Search for the cell housing the specified text and yield its (x, y) center coordinate. 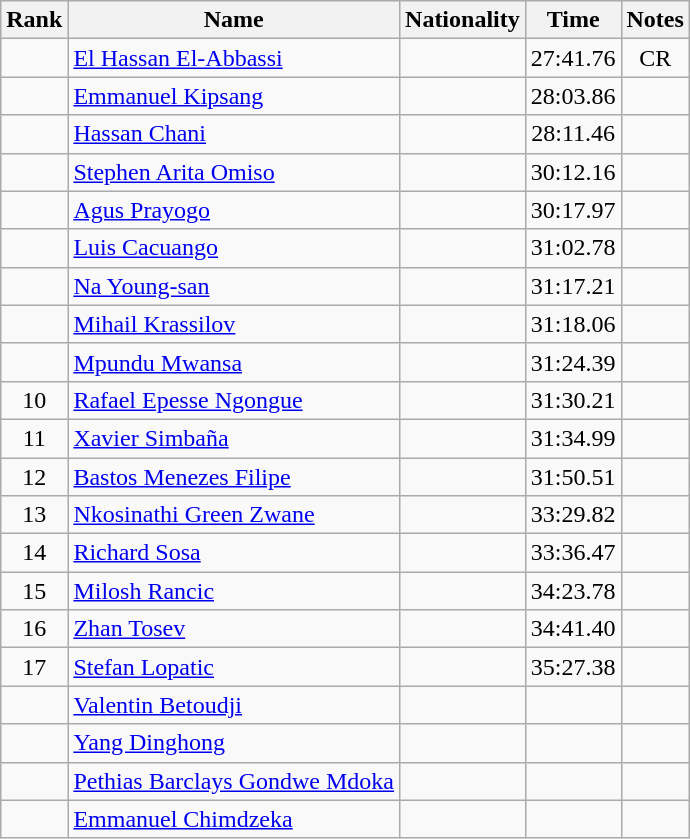
17 (34, 667)
15 (34, 591)
Zhan Tosev (234, 629)
30:12.16 (573, 172)
31:50.51 (573, 477)
Mpundu Mwansa (234, 362)
31:34.99 (573, 438)
31:17.21 (573, 286)
Mihail Krassilov (234, 324)
35:27.38 (573, 667)
34:41.40 (573, 629)
28:03.86 (573, 96)
Stephen Arita Omiso (234, 172)
Emmanuel Kipsang (234, 96)
Milosh Rancic (234, 591)
13 (34, 515)
10 (34, 400)
Notes (655, 20)
31:30.21 (573, 400)
Pethias Barclays Gondwe Mdoka (234, 781)
Stefan Lopatic (234, 667)
11 (34, 438)
31:24.39 (573, 362)
31:02.78 (573, 248)
34:23.78 (573, 591)
12 (34, 477)
27:41.76 (573, 58)
Rafael Epesse Ngongue (234, 400)
Luis Cacuango (234, 248)
Bastos Menezes Filipe (234, 477)
Hassan Chani (234, 134)
Yang Dinghong (234, 743)
Rank (34, 20)
33:36.47 (573, 553)
Nkosinathi Green Zwane (234, 515)
Xavier Simbaña (234, 438)
Agus Prayogo (234, 210)
31:18.06 (573, 324)
Emmanuel Chimdzeka (234, 819)
Nationality (463, 20)
Name (234, 20)
33:29.82 (573, 515)
30:17.97 (573, 210)
14 (34, 553)
Na Young-san (234, 286)
Richard Sosa (234, 553)
Valentin Betoudji (234, 705)
CR (655, 58)
Time (573, 20)
16 (34, 629)
El Hassan El-Abbassi (234, 58)
28:11.46 (573, 134)
